Identify which cell holds the provided text, then report its (x, y) central coordinate. 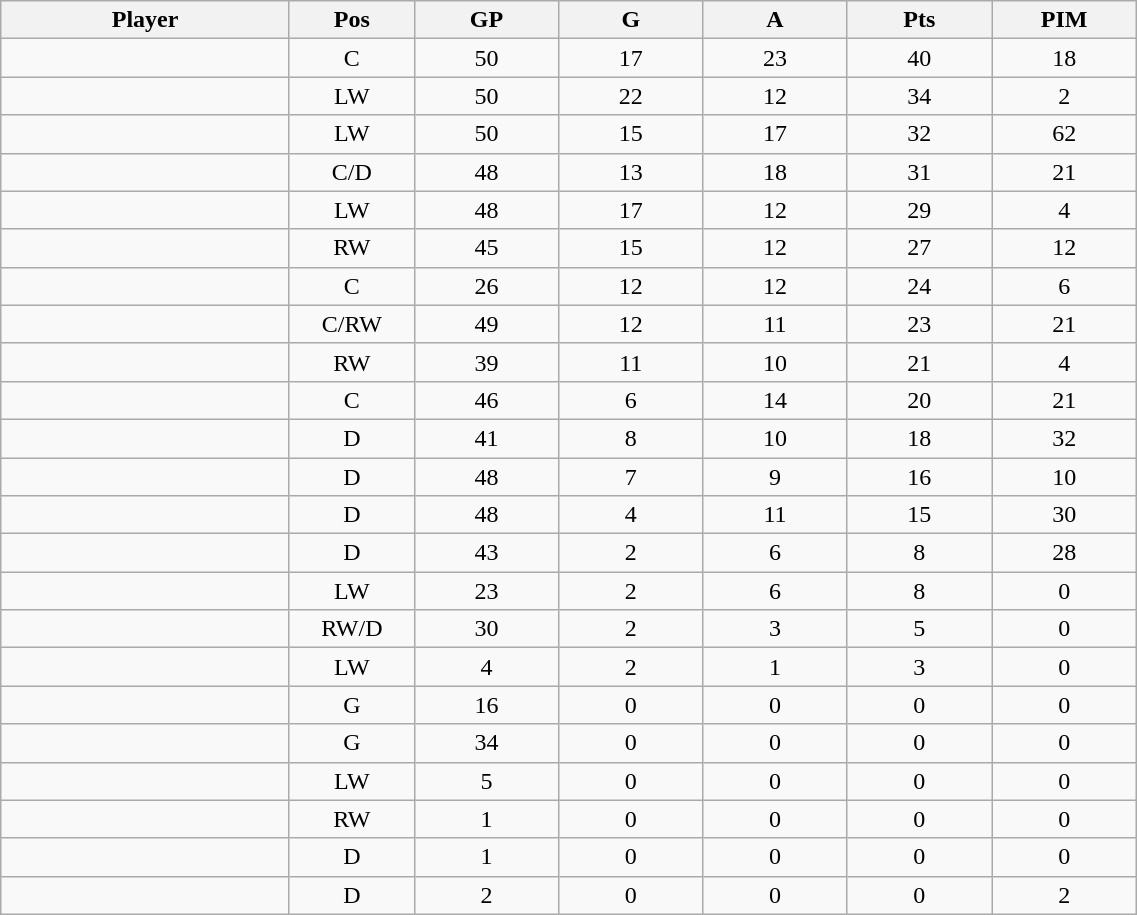
26 (486, 286)
PIM (1064, 20)
31 (919, 172)
40 (919, 58)
39 (486, 362)
13 (631, 172)
28 (1064, 553)
Pos (352, 20)
GP (486, 20)
43 (486, 553)
Pts (919, 20)
29 (919, 210)
45 (486, 248)
41 (486, 438)
62 (1064, 134)
49 (486, 324)
C/D (352, 172)
A (775, 20)
Player (146, 20)
46 (486, 400)
22 (631, 96)
24 (919, 286)
20 (919, 400)
9 (775, 477)
27 (919, 248)
RW/D (352, 629)
C/RW (352, 324)
14 (775, 400)
7 (631, 477)
